Capture the cell that displays the provided text and extract its (x, y) central coordinate. 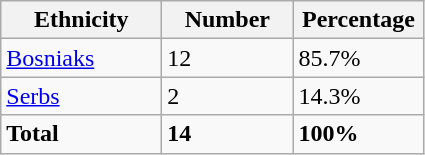
14 (228, 134)
Number (228, 20)
Percentage (358, 20)
85.7% (358, 58)
Serbs (82, 96)
Total (82, 134)
2 (228, 96)
14.3% (358, 96)
Bosniaks (82, 58)
12 (228, 58)
Ethnicity (82, 20)
100% (358, 134)
